Capture the cell that displays the provided text and extract its (X, Y) central coordinate. 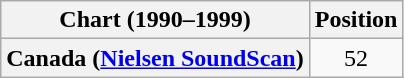
Position (356, 20)
52 (356, 58)
Chart (1990–1999) (155, 20)
Canada (Nielsen SoundScan) (155, 58)
